Pinpoint the cell where the given text exists, returning its [x, y] midpoint coordinate. 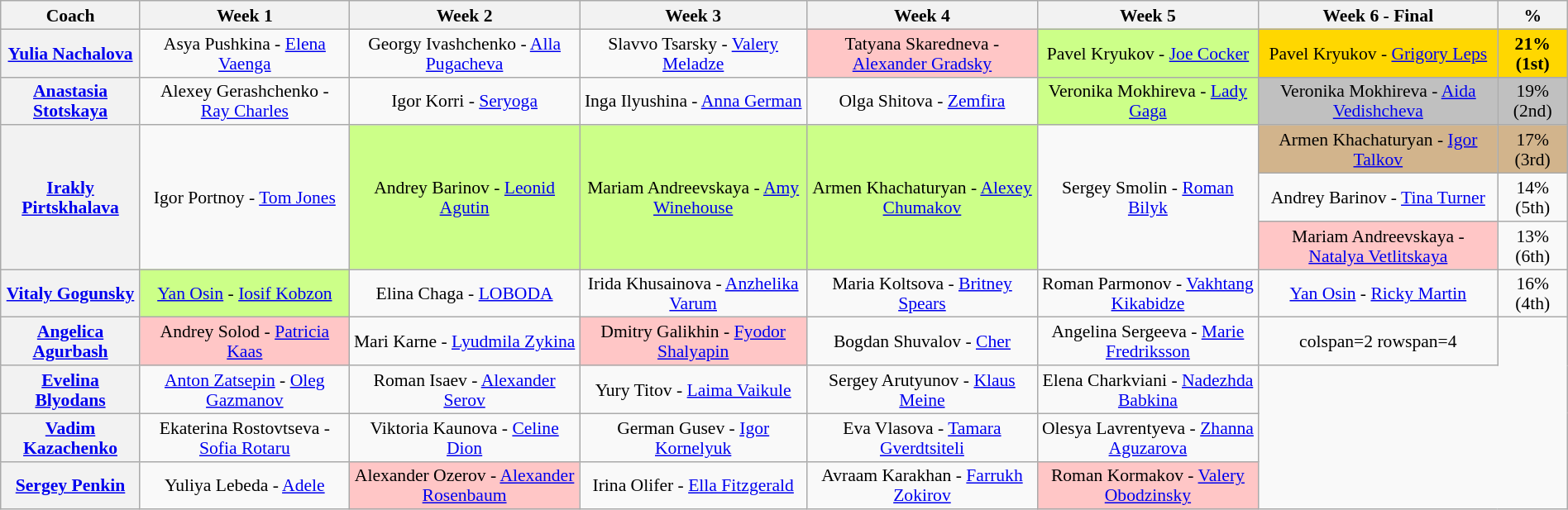
Elina Chaga - LOBODA [464, 293]
Anton Zatsepin - Oleg Gazmanov [245, 389]
Maria Koltsova - Britney Spears [923, 293]
Sergey Arutyunov - Klaus Meine [923, 389]
21% (1st) [1532, 53]
Mariam Andreevskaya - Natalya Vetlitskaya [1378, 245]
Mariam Andreevskaya - Amy Winehouse [693, 198]
Tatyana Skaredneva - Alexander Gradsky [923, 53]
Week 6 - Final [1378, 15]
Elena Charkviani - Nadezhda Babkina [1148, 389]
Bogdan Shuvalov - Cher [923, 341]
German Gusev - Igor Kornelyuk [693, 437]
Alexey Gerashchenko - Ray Charles [245, 101]
17% (3rd) [1532, 150]
colspan=2 rowspan=4 [1378, 341]
Week 3 [693, 15]
Slavvo Tsarsky - Valery Meladze [693, 53]
Coach [71, 15]
Yan Osin - Iosif Kobzon [245, 293]
Andrey Barinov - Tina Turner [1378, 198]
Ekaterina Rostovtseva - Sofia Rotaru [245, 437]
Sergey Smolin - Roman Bilyk [1148, 198]
Irakly Pirtskhalava [71, 198]
Roman Parmonov - Vakhtang Kikabidze [1148, 293]
Angelica Agurbash [71, 341]
Irina Olifer - Ella Fitzgerald [693, 485]
Roman Isaev - Alexander Serov [464, 389]
Vitaly Gogunsky [71, 293]
Week 2 [464, 15]
Pavel Kryukov - Joe Cocker [1148, 53]
% [1532, 15]
Olesya Lavrentyeva - Zhanna Aguzarova [1148, 437]
Igor Portnoy - Tom Jones [245, 198]
Roman Kormakov - Valery Obodzinsky [1148, 485]
Irida Khusainova - Anzhelika Varum [693, 293]
Yulia Nachalova [71, 53]
Andrey Barinov - Leonid Agutin [464, 198]
19% (2nd) [1532, 101]
Veronika Mokhireva - Aida Vedishcheva [1378, 101]
Avraam Karakhan - Farrukh Zokirov [923, 485]
Andrey Solod - Patricia Kaas [245, 341]
Eva Vlasova - Tamara Gverdtsiteli [923, 437]
Yury Titov - Laima Vaikule [693, 389]
Vadim Kazachenko [71, 437]
13% (6th) [1532, 245]
Yan Osin - Ricky Martin [1378, 293]
Veronika Mokhireva - Lady Gaga [1148, 101]
Week 4 [923, 15]
Week 1 [245, 15]
Olga Shitova - Zemfira [923, 101]
Evelina Blyodans [71, 389]
Georgy Ivashchenko - Alla Pugacheva [464, 53]
Yuliya Lebeda - Adele [245, 485]
16% (4th) [1532, 293]
Inga Ilyushina - Anna German [693, 101]
Dmitry Galikhin - Fyodor Shalyapin [693, 341]
Viktoria Kaunova - Celine Dion [464, 437]
Week 5 [1148, 15]
Anastasia Stotskaya [71, 101]
Sergey Penkin [71, 485]
Armen Khachaturyan - Alexey Chumakov [923, 198]
Angelina Sergeeva - Marie Fredriksson [1148, 341]
Asya Pushkina - Elena Vaenga [245, 53]
Pavel Kryukov - Grigory Leps [1378, 53]
Mari Karne - Lyudmila Zykina [464, 341]
14% (5th) [1532, 198]
Alexander Ozerov - Alexander Rosenbaum [464, 485]
Armen Khachaturyan - Igor Talkov [1378, 150]
Igor Korri - Seryoga [464, 101]
